Determine the [x, y] coordinate at the center of the cell enclosing the given text.  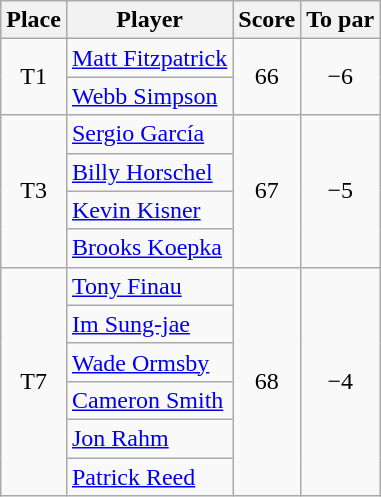
T3 [34, 191]
Score [267, 20]
Wade Ormsby [149, 362]
−6 [340, 77]
Matt Fitzpatrick [149, 58]
Jon Rahm [149, 438]
T7 [34, 381]
Im Sung-jae [149, 324]
Billy Horschel [149, 172]
Brooks Koepka [149, 248]
Player [149, 20]
Tony Finau [149, 286]
Sergio García [149, 134]
Cameron Smith [149, 400]
To par [340, 20]
−5 [340, 191]
Patrick Reed [149, 477]
Place [34, 20]
Webb Simpson [149, 96]
T1 [34, 77]
68 [267, 381]
67 [267, 191]
−4 [340, 381]
Kevin Kisner [149, 210]
66 [267, 77]
